For the text-containing cell, return its midpoint in [X, Y] coordinate format. 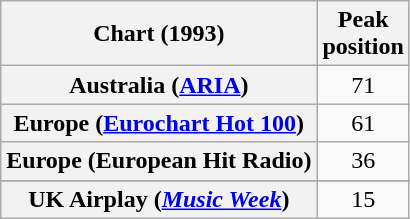
Peakposition [363, 34]
36 [363, 161]
71 [363, 85]
Europe (Eurochart Hot 100) [159, 123]
UK Airplay (Music Week) [159, 199]
Europe (European Hit Radio) [159, 161]
61 [363, 123]
Australia (ARIA) [159, 85]
15 [363, 199]
Chart (1993) [159, 34]
